Provide the [X, Y] coordinate of the cell's center where the given text is located.  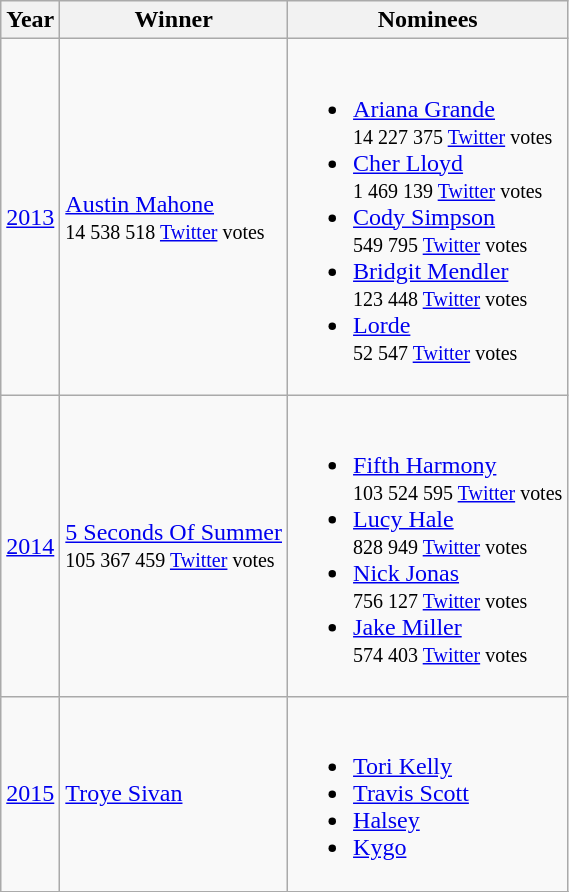
Nominees [428, 20]
5 Seconds Of Summer 105 367 459 Twitter votes [174, 546]
Year [30, 20]
Tori KellyTravis ScottHalseyKygo [428, 794]
Austin Mahone 14 538 518 Twitter votes [174, 217]
Winner [174, 20]
2015 [30, 794]
Troye Sivan [174, 794]
2013 [30, 217]
Fifth Harmony 103 524 595 Twitter votesLucy Hale 828 949 Twitter votesNick Jonas 756 127 Twitter votesJake Miller 574 403 Twitter votes [428, 546]
2014 [30, 546]
